For the text-containing cell, return its midpoint in [X, Y] coordinate format. 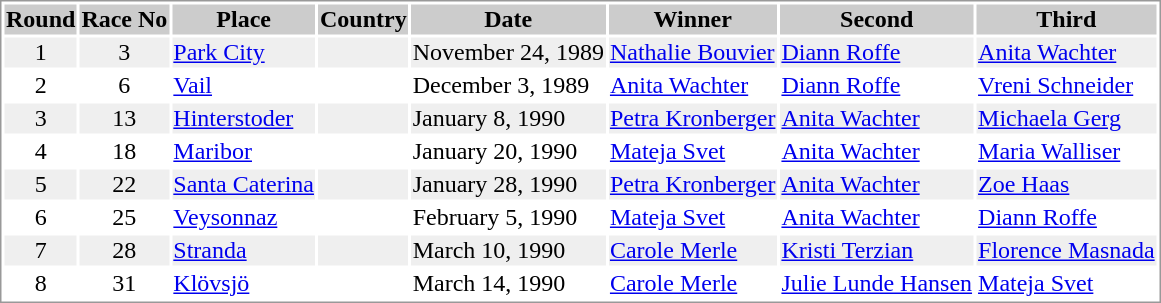
Hinterstoder [244, 119]
22 [124, 185]
Maria Walliser [1067, 151]
January 28, 1990 [508, 185]
November 24, 1989 [508, 53]
Country [363, 19]
13 [124, 119]
31 [124, 283]
28 [124, 251]
Florence Masnada [1067, 251]
January 20, 1990 [508, 151]
Santa Caterina [244, 185]
Nathalie Bouvier [692, 53]
1 [40, 53]
February 5, 1990 [508, 217]
18 [124, 151]
Kristi Terzian [877, 251]
Park City [244, 53]
Vail [244, 85]
2 [40, 85]
4 [40, 151]
Winner [692, 19]
Veysonnaz [244, 217]
Place [244, 19]
March 10, 1990 [508, 251]
Klövsjö [244, 283]
January 8, 1990 [508, 119]
Maribor [244, 151]
Round [40, 19]
December 3, 1989 [508, 85]
7 [40, 251]
Date [508, 19]
Michaela Gerg [1067, 119]
Julie Lunde Hansen [877, 283]
Stranda [244, 251]
Third [1067, 19]
25 [124, 217]
Zoe Haas [1067, 185]
5 [40, 185]
8 [40, 283]
March 14, 1990 [508, 283]
Vreni Schneider [1067, 85]
Race No [124, 19]
Second [877, 19]
